Find where the given text appears and provide that cell's center as (X, Y) coordinate. 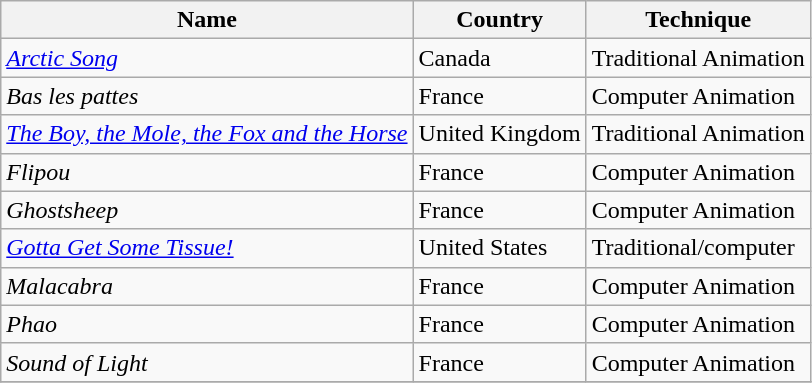
United States (500, 248)
Malacabra (207, 286)
Phao (207, 324)
Gotta Get Some Tissue! (207, 248)
Sound of Light (207, 362)
Name (207, 20)
United Kingdom (500, 134)
The Boy, the Mole, the Fox and the Horse (207, 134)
Flipou (207, 172)
Canada (500, 58)
Technique (698, 20)
Country (500, 20)
Ghostsheep (207, 210)
Traditional/computer (698, 248)
Arctic Song (207, 58)
Bas les pattes (207, 96)
